Determine the [X, Y] coordinate at the center of the cell enclosing the given text.  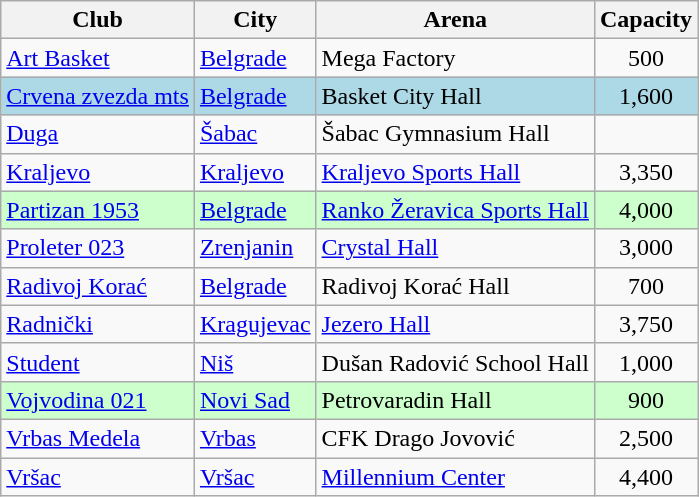
3,350 [646, 172]
Vrbas [255, 438]
Radivoj Korać [98, 286]
Šabac Gymnasium Hall [455, 134]
Mega Factory [455, 58]
Millennium Center [455, 477]
500 [646, 58]
Kragujevac [255, 324]
Kraljevo Sports Hall [455, 172]
4,000 [646, 210]
Student [98, 362]
City [255, 20]
900 [646, 400]
Šabac [255, 134]
Capacity [646, 20]
1,000 [646, 362]
CFK Drago Jovović [455, 438]
700 [646, 286]
Radivoj Korać Hall [455, 286]
Art Basket [98, 58]
Ranko Žeravica Sports Hall [455, 210]
Club [98, 20]
Radnički [98, 324]
Partizan 1953 [98, 210]
Crystal Hall [455, 248]
Zrenjanin [255, 248]
Duga [98, 134]
Niš [255, 362]
4,400 [646, 477]
Proleter 023 [98, 248]
3,000 [646, 248]
Dušan Radović School Hall [455, 362]
Novi Sad [255, 400]
Basket City Hall [455, 96]
Vojvodina 021 [98, 400]
2,500 [646, 438]
1,600 [646, 96]
Vrbas Medela [98, 438]
Jezero Hall [455, 324]
Petrovaradin Hall [455, 400]
Crvena zvezda mts [98, 96]
3,750 [646, 324]
Arena [455, 20]
